From the cell containing the given text, extract its center point as [x, y] coordinate. 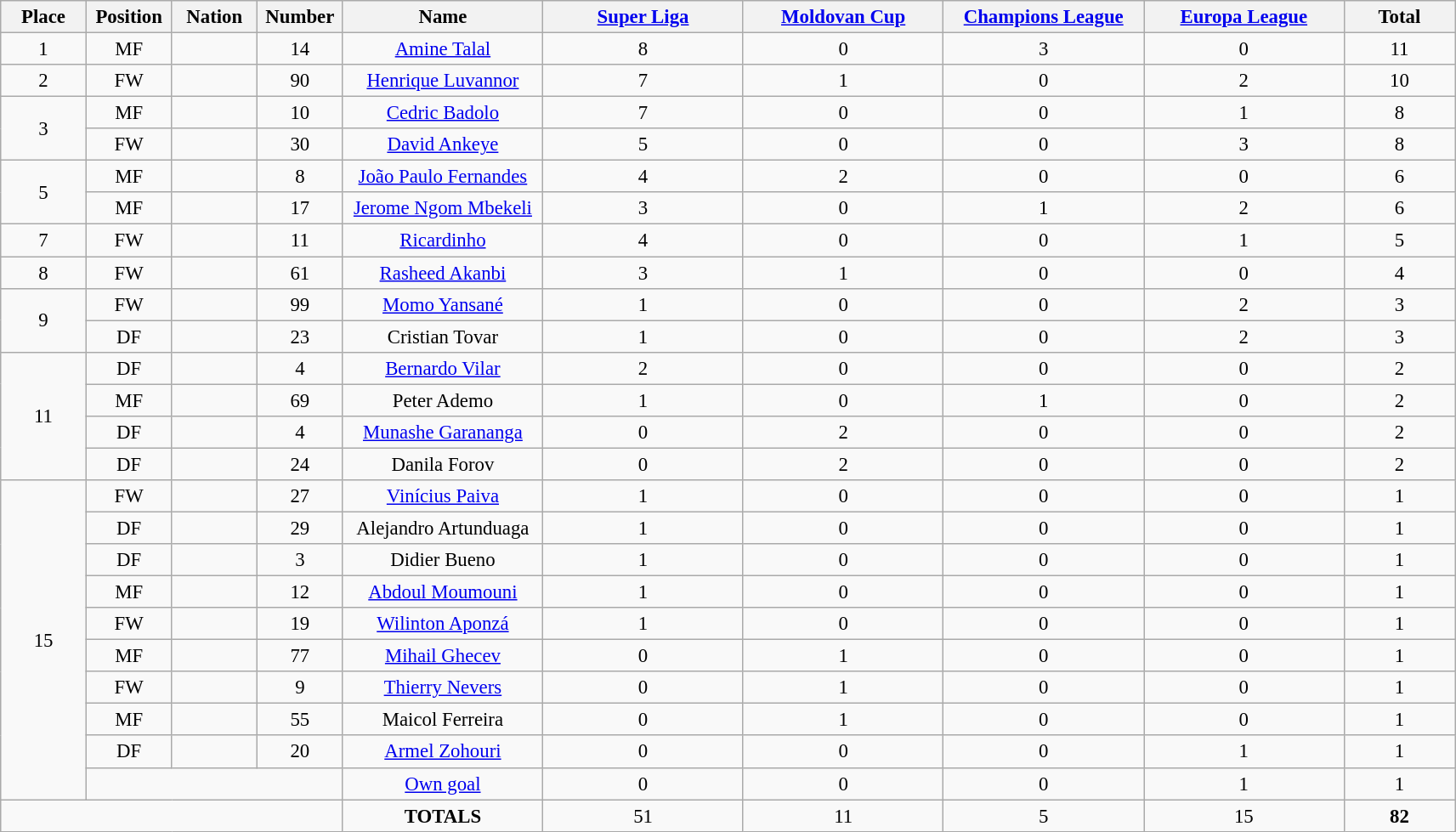
30 [301, 144]
82 [1399, 816]
João Paulo Fernandes [443, 177]
Own goal [443, 784]
Nation [214, 17]
Wilinton Aponzá [443, 624]
Munashe Garananga [443, 433]
12 [301, 592]
Peter Ademo [443, 400]
Ricardinho [443, 241]
55 [301, 720]
Champions League [1044, 17]
99 [301, 304]
77 [301, 656]
Alejandro Artunduaga [443, 528]
Momo Yansané [443, 304]
Armel Zohouri [443, 752]
Didier Bueno [443, 560]
Place [44, 17]
Thierry Nevers [443, 688]
Vinícius Paiva [443, 496]
David Ankeye [443, 144]
24 [301, 464]
Total [1399, 17]
51 [643, 816]
Maicol Ferreira [443, 720]
Cedric Badolo [443, 113]
Danila Forov [443, 464]
Rasheed Akanbi [443, 273]
Bernardo Vilar [443, 368]
Henrique Luvannor [443, 81]
61 [301, 273]
Name [443, 17]
Position [129, 17]
17 [301, 208]
Europa League [1244, 17]
29 [301, 528]
Cristian Tovar [443, 337]
Abdoul Moumouni [443, 592]
20 [301, 752]
19 [301, 624]
Number [301, 17]
23 [301, 337]
Jerome Ngom Mbekeli [443, 208]
Amine Talal [443, 49]
14 [301, 49]
69 [301, 400]
TOTALS [443, 816]
Moldovan Cup [843, 17]
90 [301, 81]
Super Liga [643, 17]
27 [301, 496]
Mihail Ghecev [443, 656]
